Search for the cell housing the specified text and yield its [x, y] center coordinate. 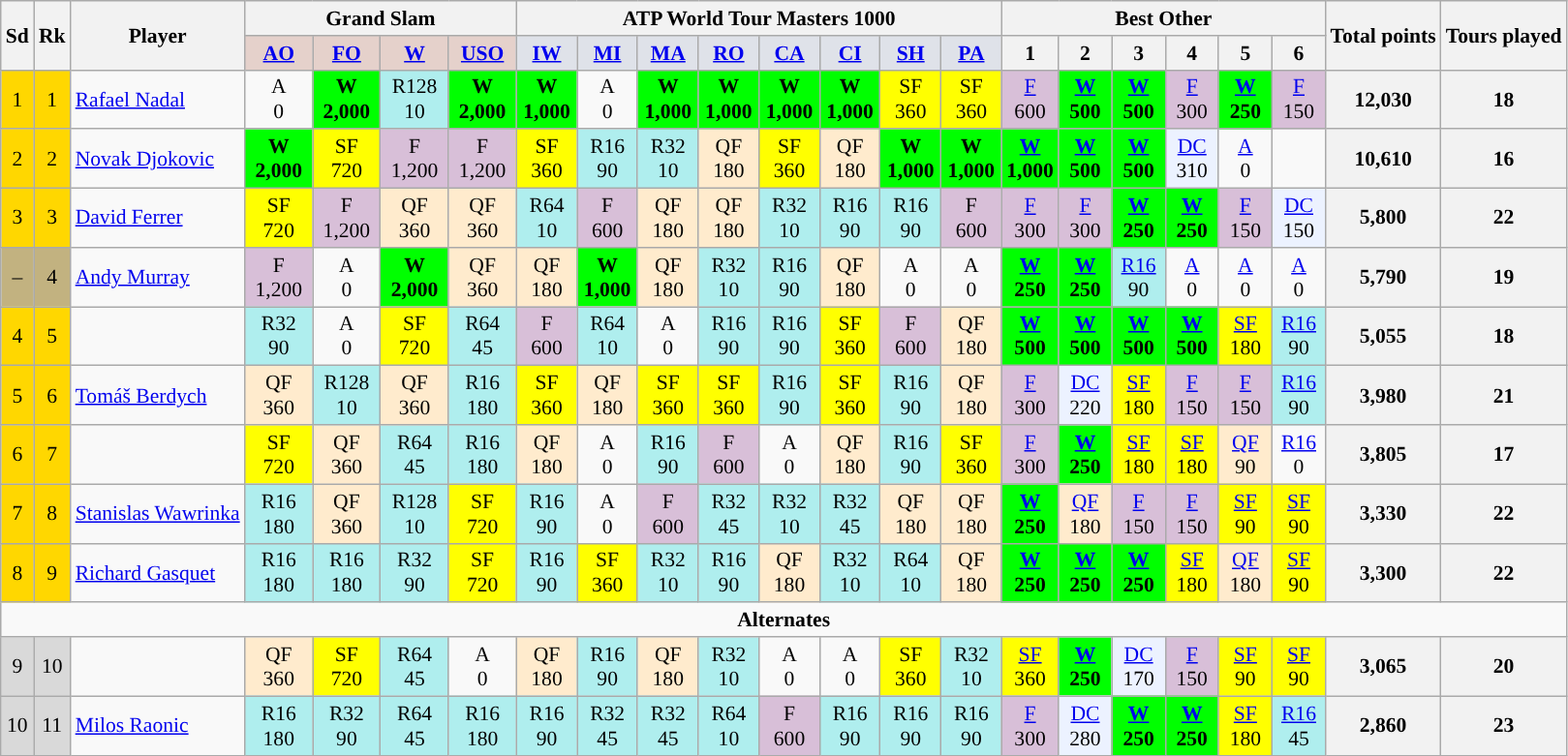
DC310 [1191, 159]
Tours played [1504, 35]
MA [668, 53]
PA [972, 53]
Total points [1383, 35]
21 [1504, 395]
Best Other [1163, 18]
SH [910, 53]
Andy Murray [158, 277]
17 [1504, 455]
USO [482, 53]
3,805 [1383, 455]
Tomáš Berdych [158, 395]
Alternates [784, 620]
ATP World Tour Masters 1000 [759, 18]
3,330 [1383, 513]
W [415, 53]
19 [1504, 277]
RO [728, 53]
Rafael Nadal [158, 99]
10,610 [1383, 159]
Grand Slam [381, 18]
QF90 [1245, 455]
CI [850, 53]
FO [347, 53]
R160 [1298, 455]
Richard Gasquet [158, 573]
5,055 [1383, 337]
3,065 [1383, 666]
DC170 [1139, 666]
23 [1504, 726]
MI [608, 53]
CA [790, 53]
DC280 [1085, 726]
DC220 [1085, 395]
12,030 [1383, 99]
Player [158, 35]
IW [546, 53]
David Ferrer [158, 219]
Novak Djokovic [158, 159]
20 [1504, 666]
R1645 [1298, 726]
5,790 [1383, 277]
DC150 [1298, 219]
– [17, 277]
3,300 [1383, 573]
3,980 [1383, 395]
Sd [17, 35]
Stanislas Wawrinka [158, 513]
2,860 [1383, 726]
16 [1504, 159]
5,800 [1383, 219]
11 [52, 726]
Milos Raonic [158, 726]
AO [279, 53]
Rk [52, 35]
